Locate the cell with the specified text and output its (X, Y) center coordinate. 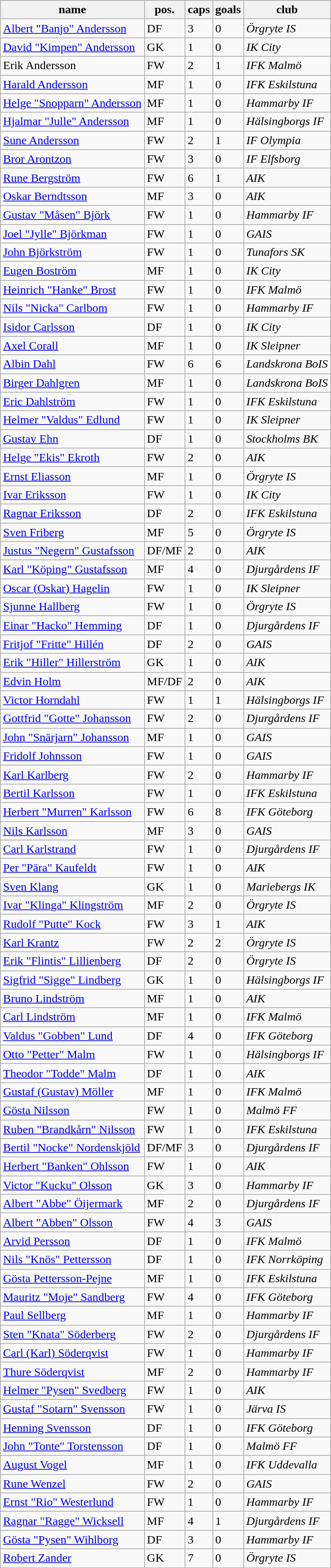
Axel Corall (73, 346)
Sven Klang (73, 887)
Albert "Banjo" Andersson (73, 28)
Rune Wenzel (73, 1484)
Bror Arontzon (73, 159)
Gösta "Pysen" Wihlborg (73, 1540)
Heinrich "Hanke" Brost (73, 290)
Gustaf (Gustav) Möller (73, 1092)
Sven Friberg (73, 532)
Karl Karlberg (73, 774)
5 (199, 532)
Helmer "Pysen" Svedberg (73, 1390)
Stockholms BK (287, 439)
Oscar (Oskar) Hagelin (73, 588)
Bertil "Nocke" Nordenskjöld (73, 1148)
Birger Dahlgren (73, 383)
John "Tonte" Torstensson (73, 1446)
Herbert "Banken" Ohlsson (73, 1167)
Erik Andersson (73, 66)
Rune Bergström (73, 177)
Sten "Knata" Söderberg (73, 1334)
Victor "Kucku" Olsson (73, 1185)
pos. (165, 10)
Bertil Karlsson (73, 793)
Karl Krantz (73, 943)
Valdus "Gobben" Lund (73, 1036)
Erik "Flintis" Lillienberg (73, 961)
Isidor Carlsson (73, 327)
Karl "Köping" Gustafsson (73, 570)
Nils "Nicka" Carlbom (73, 308)
John "Snärjarn" Johansson (73, 737)
Helge "Ekis" Ekroth (73, 457)
Ernst Eliasson (73, 476)
Ruben "Brandkårn" Nilsson (73, 1129)
Robert Zander (73, 1558)
Arvid Persson (73, 1241)
Fridolf Johnsson (73, 756)
Helmer "Valdus" Edlund (73, 420)
Tunafors SK (287, 252)
goals (229, 10)
IF Elfsborg (287, 159)
Joel "Jylle" Björkman (73, 234)
Carl Karlstrand (73, 849)
Edvin Holm (73, 681)
Paul Sellberg (73, 1316)
IFK Uddevalla (287, 1465)
Erik "Hiller" Hillerström (73, 663)
Albert "Abbe" Öijermark (73, 1204)
Mauritz "Moje" Sandberg (73, 1297)
Per "Pära" Kaufeldt (73, 868)
Gustav Ehn (73, 439)
club (287, 10)
Järva IS (287, 1409)
David "Kimpen" Andersson (73, 47)
August Vogel (73, 1465)
IFK Norrköping (287, 1260)
Carl (Karl) Söderqvist (73, 1353)
Albin Dahl (73, 364)
Gustav "Måsen" Björk (73, 215)
Carl Lindström (73, 1017)
Nils Karlsson (73, 831)
Nils "Knös" Pettersson (73, 1260)
Thure Söderqvist (73, 1371)
Justus "Negern" Gustafsson (73, 551)
Helge "Snopparn" Andersson (73, 103)
Sigfrid "Sigge" Lindberg (73, 980)
8 (229, 812)
Albert "Abben" Olsson (73, 1222)
Ragnar "Ragge" Wicksell (73, 1521)
IF Olympia (287, 140)
Theodor "Todde" Malm (73, 1073)
Hjalmar "Julle" Andersson (73, 122)
Bruno Lindström (73, 998)
Sjunne Hallberg (73, 607)
Herbert "Murren" Karlsson (73, 812)
Henning Svensson (73, 1428)
7 (199, 1558)
Eric Dahlström (73, 401)
Ivar "Klinga" Klingström (73, 905)
Gösta Pettersson-Pejne (73, 1278)
Eugen Boström (73, 271)
Harald Andersson (73, 84)
Gustaf "Sotarn" Svensson (73, 1409)
Oskar Berndtsson (73, 196)
caps (199, 10)
Victor Horndahl (73, 700)
Fritjof "Fritte" Hillén (73, 644)
Gösta Nilsson (73, 1110)
Gottfrid "Gotte" Johansson (73, 719)
Ragnar Eriksson (73, 513)
Ivar Eriksson (73, 495)
Einar "Hacko" Hemming (73, 625)
Otto "Petter" Malm (73, 1054)
Ernst "Rio" Westerlund (73, 1502)
Mariebergs IK (287, 887)
Rudolf "Putte" Kock (73, 924)
MF/DF (165, 681)
name (73, 10)
John Björkström (73, 252)
Sune Andersson (73, 140)
